Search for the cell housing the specified text and yield its (X, Y) center coordinate. 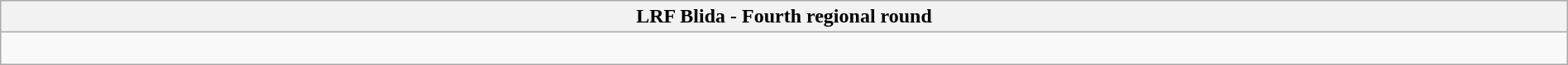
LRF Blida - Fourth regional round (784, 17)
